Identify which cell holds the provided text, then report its [X, Y] central coordinate. 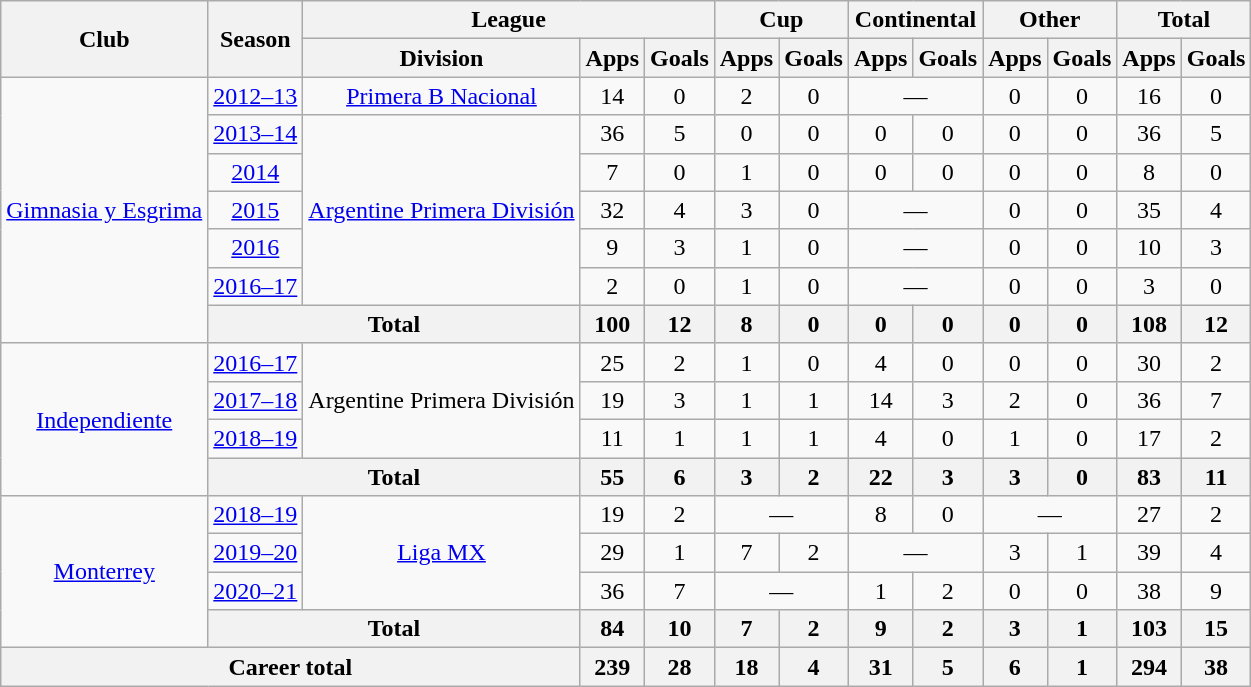
22 [880, 477]
83 [1149, 477]
Independiente [104, 419]
Season [256, 39]
Career total [290, 667]
18 [746, 667]
31 [880, 667]
2013–14 [256, 134]
2017–18 [256, 400]
Division [442, 58]
39 [1149, 553]
2019–20 [256, 553]
16 [1149, 96]
2020–21 [256, 591]
Monterrey [104, 572]
2015 [256, 210]
32 [612, 210]
84 [612, 629]
Primera B Nacional [442, 96]
100 [612, 324]
55 [612, 477]
League [508, 20]
Continental [915, 20]
35 [1149, 210]
Gimnasia y Esgrima [104, 210]
Liga MX [442, 553]
30 [1149, 362]
27 [1149, 515]
25 [612, 362]
2014 [256, 172]
239 [612, 667]
103 [1149, 629]
29 [612, 553]
Club [104, 39]
Other [1050, 20]
28 [680, 667]
17 [1149, 438]
2016 [256, 248]
294 [1149, 667]
Cup [781, 20]
108 [1149, 324]
2012–13 [256, 96]
15 [1216, 629]
